Provide the [X, Y] coordinate of the cell's center where the given text is located.  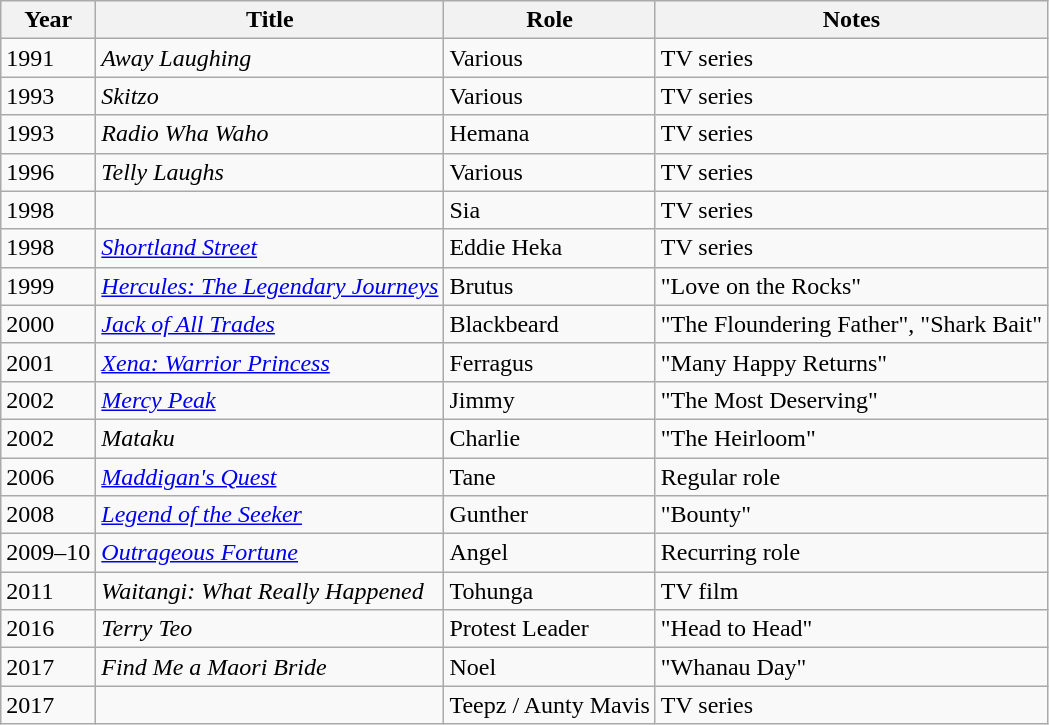
Xena: Warrior Princess [270, 362]
Jack of All Trades [270, 324]
Away Laughing [270, 58]
Recurring role [851, 553]
2016 [48, 629]
Mercy Peak [270, 400]
Telly Laughs [270, 172]
Brutus [550, 286]
Find Me a Maori Bride [270, 667]
Blackbeard [550, 324]
"Bounty" [851, 515]
2001 [48, 362]
Shortland Street [270, 248]
"Whanau Day" [851, 667]
Noel [550, 667]
Outrageous Fortune [270, 553]
Jimmy [550, 400]
2000 [48, 324]
"Love on the Rocks" [851, 286]
2011 [48, 591]
Hercules: The Legendary Journeys [270, 286]
"Head to Head" [851, 629]
Hemana [550, 134]
Legend of the Seeker [270, 515]
TV film [851, 591]
Tane [550, 477]
Skitzo [270, 96]
2006 [48, 477]
"Many Happy Returns" [851, 362]
Teepz / Aunty Mavis [550, 705]
2009–10 [48, 553]
2008 [48, 515]
Title [270, 20]
Protest Leader [550, 629]
Gunther [550, 515]
Maddigan's Quest [270, 477]
Role [550, 20]
Mataku [270, 438]
1999 [48, 286]
Ferragus [550, 362]
Sia [550, 210]
Waitangi: What Really Happened [270, 591]
1996 [48, 172]
Terry Teo [270, 629]
Year [48, 20]
"The Heirloom" [851, 438]
Eddie Heka [550, 248]
Angel [550, 553]
"The Floundering Father", "Shark Bait" [851, 324]
Regular role [851, 477]
Tohunga [550, 591]
1991 [48, 58]
"The Most Deserving" [851, 400]
Radio Wha Waho [270, 134]
Charlie [550, 438]
Notes [851, 20]
